Scan for the cell matching the given text and deliver its [x, y] coordinate at center. 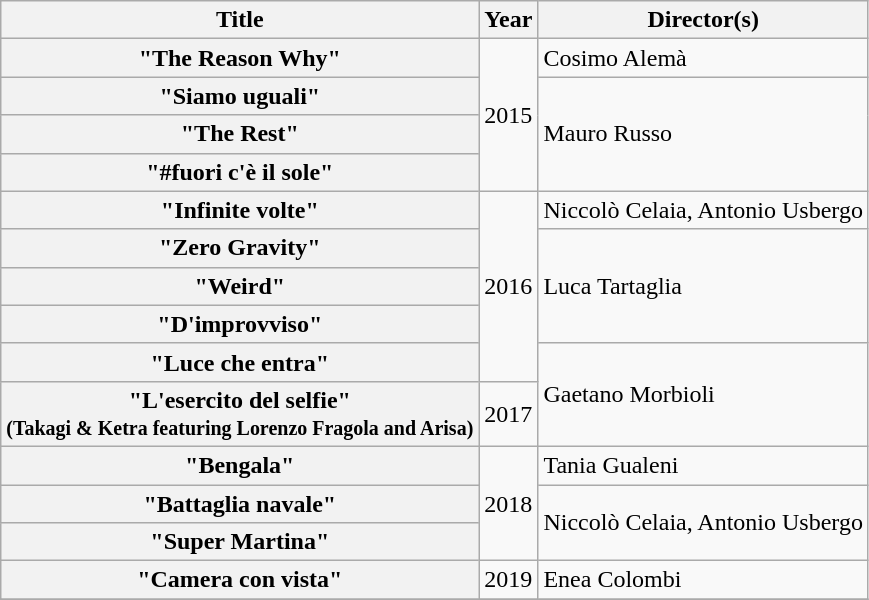
"Siamo uguali" [240, 96]
Enea Colombi [704, 580]
"Super Martina" [240, 542]
Director(s) [704, 20]
Cosimo Alemà [704, 58]
Mauro Russo [704, 134]
2015 [508, 115]
"#fuori c'è il sole" [240, 172]
Luca Tartaglia [704, 286]
2016 [508, 286]
2018 [508, 503]
"The Reason Why" [240, 58]
2019 [508, 580]
"Infinite volte" [240, 210]
"L'esercito del selfie"(Takagi & Ketra featuring Lorenzo Fragola and Arisa) [240, 414]
Gaetano Morbioli [704, 394]
Title [240, 20]
"Battaglia navale" [240, 503]
Tania Gualeni [704, 465]
"Weird" [240, 286]
"Luce che entra" [240, 362]
Year [508, 20]
2017 [508, 414]
"The Rest" [240, 134]
"D'improvviso" [240, 324]
"Camera con vista" [240, 580]
"Zero Gravity" [240, 248]
"Bengala" [240, 465]
